From the cell containing the given text, extract its center point as (x, y) coordinate. 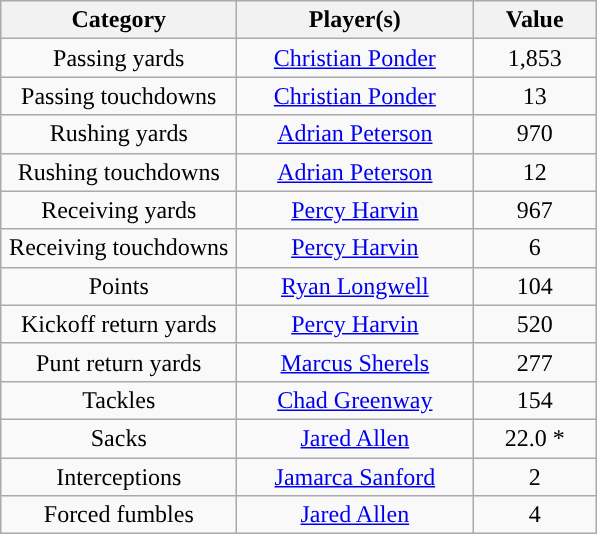
520 (535, 324)
Jamarca Sanford (355, 477)
104 (535, 286)
Receiving yards (119, 210)
1,853 (535, 58)
Punt return yards (119, 362)
154 (535, 400)
Value (535, 20)
Chad Greenway (355, 400)
Marcus Sherels (355, 362)
277 (535, 362)
967 (535, 210)
6 (535, 248)
Passing touchdowns (119, 96)
Category (119, 20)
Ryan Longwell (355, 286)
Interceptions (119, 477)
13 (535, 96)
Receiving touchdowns (119, 248)
Points (119, 286)
Player(s) (355, 20)
4 (535, 515)
970 (535, 134)
Rushing yards (119, 134)
Tackles (119, 400)
2 (535, 477)
Sacks (119, 438)
Rushing touchdowns (119, 172)
Forced fumbles (119, 515)
Passing yards (119, 58)
Kickoff return yards (119, 324)
12 (535, 172)
22.0 * (535, 438)
